Search for the cell housing the specified text and yield its (X, Y) center coordinate. 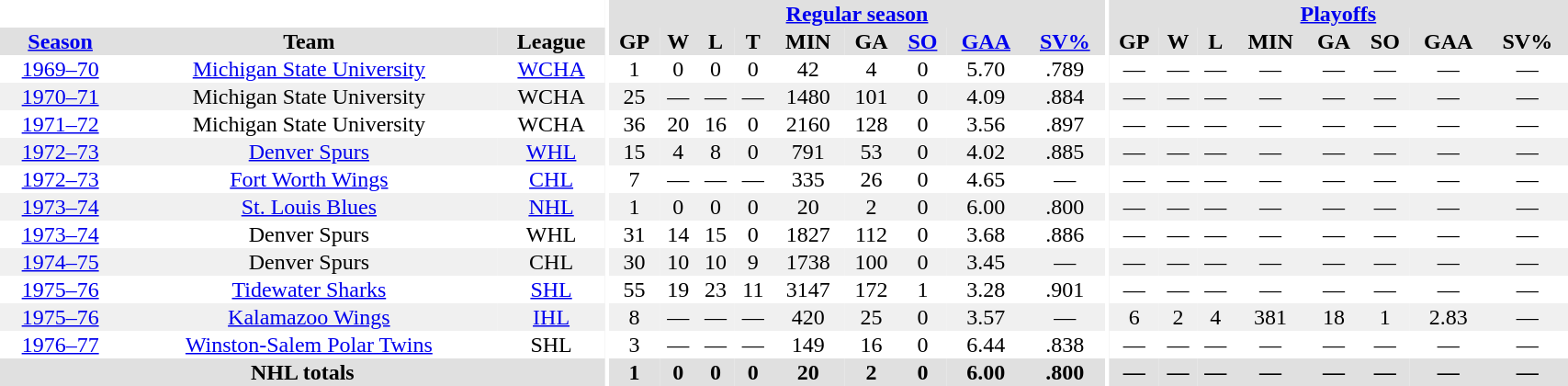
791 (808, 152)
53 (871, 152)
5.70 (987, 69)
42 (808, 69)
112 (871, 234)
381 (1271, 317)
55 (634, 289)
36 (634, 124)
6 (1134, 317)
14 (678, 234)
30 (634, 262)
1738 (808, 262)
26 (871, 179)
3.56 (987, 124)
100 (871, 262)
3.45 (987, 262)
1974–75 (61, 262)
1480 (808, 96)
6.44 (987, 345)
2.83 (1448, 317)
2160 (808, 124)
3 (634, 345)
.884 (1066, 96)
3.57 (987, 317)
.897 (1066, 124)
3.68 (987, 234)
Playoffs (1337, 14)
420 (808, 317)
18 (1334, 317)
NHL totals (303, 372)
IHL (551, 317)
7 (634, 179)
1970–71 (61, 96)
.838 (1066, 345)
1969–70 (61, 69)
11 (753, 289)
Regular season (857, 14)
4.09 (987, 96)
NHL (551, 207)
T (753, 41)
101 (871, 96)
23 (716, 289)
9 (753, 262)
172 (871, 289)
3.28 (987, 289)
1827 (808, 234)
3147 (808, 289)
1971–72 (61, 124)
Tidewater Sharks (309, 289)
.901 (1066, 289)
4.65 (987, 179)
Fort Worth Wings (309, 179)
League (551, 41)
.886 (1066, 234)
1976–77 (61, 345)
4.02 (987, 152)
St. Louis Blues (309, 207)
149 (808, 345)
31 (634, 234)
19 (678, 289)
Team (309, 41)
335 (808, 179)
.789 (1066, 69)
128 (871, 124)
.885 (1066, 152)
Winston-Salem Polar Twins (309, 345)
Season (61, 41)
Kalamazoo Wings (309, 317)
